Detect which cell encompasses the target text, then output its (X, Y) center coordinate. 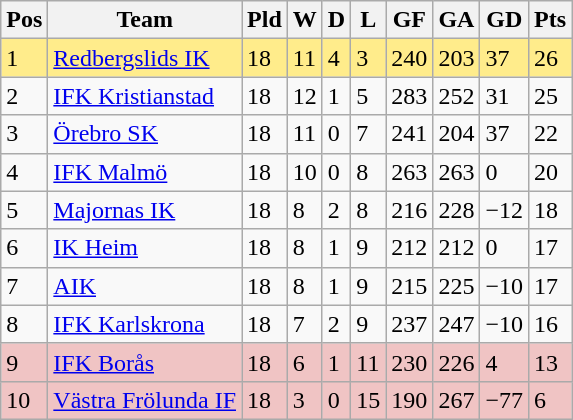
215 (410, 286)
16 (550, 324)
GF (410, 20)
230 (410, 362)
D (336, 20)
−12 (504, 210)
AIK (145, 286)
216 (410, 210)
GD (504, 20)
IK Heim (145, 248)
267 (456, 400)
Örebro SK (145, 134)
W (304, 20)
Pts (550, 20)
228 (456, 210)
240 (410, 58)
190 (410, 400)
237 (410, 324)
GA (456, 20)
247 (456, 324)
22 (550, 134)
15 (368, 400)
25 (550, 96)
Majornas IK (145, 210)
226 (456, 362)
225 (456, 286)
203 (456, 58)
Team (145, 20)
241 (410, 134)
Pld (265, 20)
Västra Frölunda IF (145, 400)
20 (550, 172)
IFK Malmö (145, 172)
12 (304, 96)
Pos (24, 20)
252 (456, 96)
31 (504, 96)
Redbergslids IK (145, 58)
204 (456, 134)
IFK Kristianstad (145, 96)
L (368, 20)
IFK Borås (145, 362)
283 (410, 96)
IFK Karlskrona (145, 324)
13 (550, 362)
26 (550, 58)
−77 (504, 400)
